Determine the (X, Y) coordinate at the center of the cell enclosing the given text.  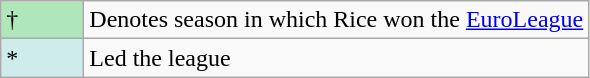
Denotes season in which Rice won the EuroLeague (336, 20)
* (42, 58)
† (42, 20)
Led the league (336, 58)
